Find where the given text appears and provide that cell's center as [X, Y] coordinate. 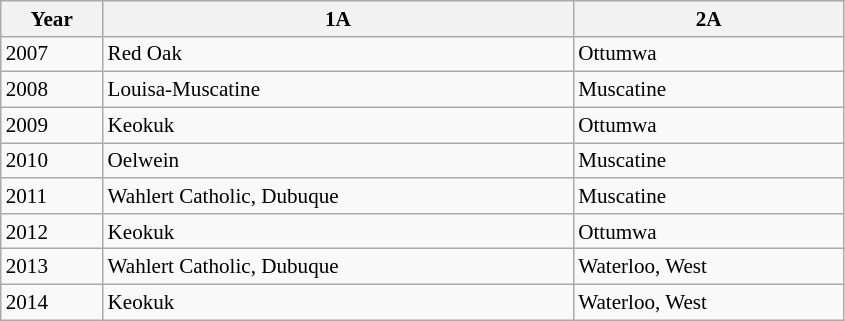
Louisa-Muscatine [338, 90]
Year [52, 18]
2008 [52, 90]
2012 [52, 230]
2007 [52, 54]
2009 [52, 124]
2013 [52, 266]
2010 [52, 160]
1A [338, 18]
2014 [52, 302]
2A [708, 18]
2011 [52, 196]
Oelwein [338, 160]
Red Oak [338, 54]
